Return (X, Y) of the center of cell containing provided text 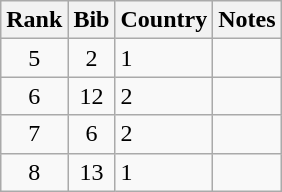
Country (164, 20)
Rank (34, 20)
Notes (247, 20)
5 (34, 58)
13 (92, 172)
Bib (92, 20)
12 (92, 96)
7 (34, 134)
8 (34, 172)
